Search for the cell housing the specified text and yield its (x, y) center coordinate. 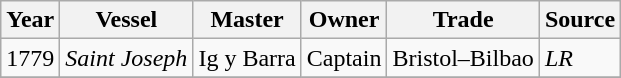
LR (580, 58)
Saint Joseph (126, 58)
Bristol–Bilbao (463, 58)
Trade (463, 20)
Year (30, 20)
Captain (344, 58)
1779 (30, 58)
Vessel (126, 20)
Owner (344, 20)
Master (247, 20)
Source (580, 20)
Ig y Barra (247, 58)
